Output the [X, Y] coordinate of the center of the cell containing the given text.  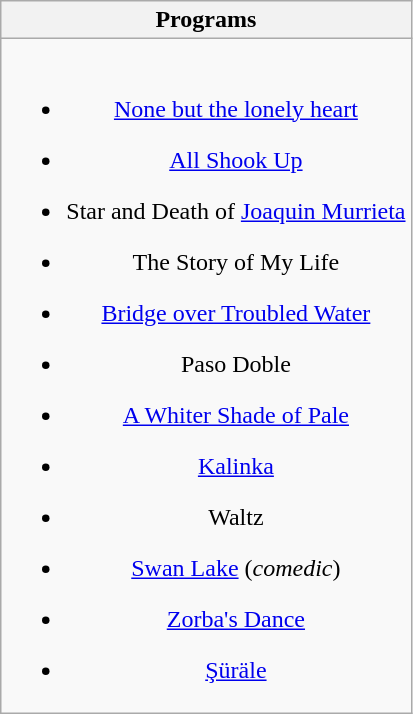
Programs [206, 20]
